From the cell containing the given text, extract its center point as [x, y] coordinate. 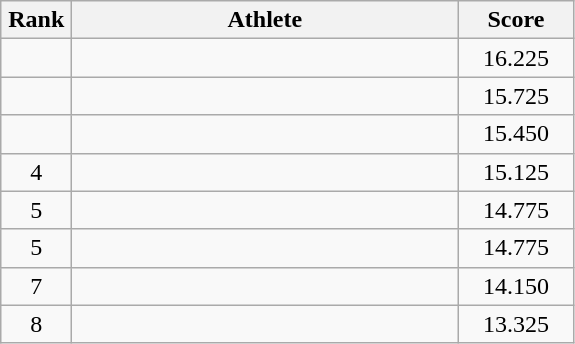
16.225 [516, 58]
7 [36, 286]
Rank [36, 20]
14.150 [516, 286]
15.125 [516, 172]
Athlete [265, 20]
15.450 [516, 134]
8 [36, 324]
Score [516, 20]
4 [36, 172]
15.725 [516, 96]
13.325 [516, 324]
